Extract the [X, Y] coordinate from the center of the cell holding the provided text.  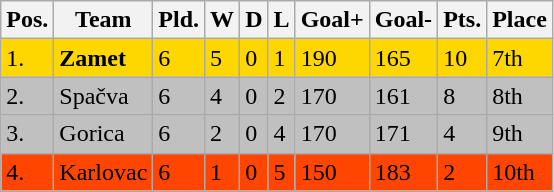
9th [520, 134]
3. [28, 134]
Karlovac [104, 172]
10 [462, 58]
Pts. [462, 20]
Goal- [403, 20]
W [222, 20]
Team [104, 20]
8 [462, 96]
10th [520, 172]
190 [332, 58]
171 [403, 134]
150 [332, 172]
7th [520, 58]
D [254, 20]
Pld. [179, 20]
165 [403, 58]
183 [403, 172]
2. [28, 96]
L [282, 20]
Spačva [104, 96]
1. [28, 58]
Goal+ [332, 20]
Gorica [104, 134]
Zamet [104, 58]
8th [520, 96]
Pos. [28, 20]
161 [403, 96]
Place [520, 20]
4. [28, 172]
